Find where the given text appears and provide that cell's center as [x, y] coordinate. 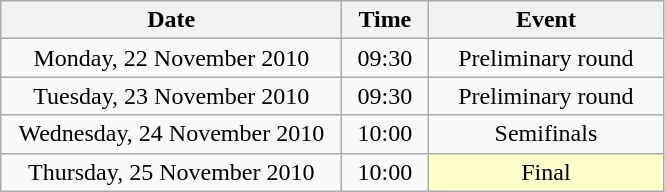
Wednesday, 24 November 2010 [172, 134]
Thursday, 25 November 2010 [172, 172]
Semifinals [546, 134]
Time [385, 20]
Monday, 22 November 2010 [172, 58]
Date [172, 20]
Final [546, 172]
Tuesday, 23 November 2010 [172, 96]
Event [546, 20]
